Locate the cell with the specified text and output its [x, y] center coordinate. 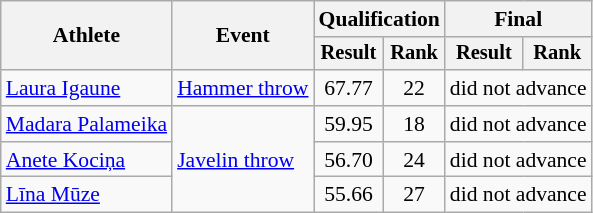
27 [414, 195]
55.66 [349, 195]
Anete Kociņa [86, 160]
Līna Mūze [86, 195]
Final [518, 19]
18 [414, 124]
Madara Palameika [86, 124]
24 [414, 160]
Event [242, 36]
67.77 [349, 88]
59.95 [349, 124]
Hammer throw [242, 88]
Qualification [380, 19]
56.70 [349, 160]
22 [414, 88]
Javelin throw [242, 160]
Athlete [86, 36]
Laura Igaune [86, 88]
